Pinpoint the cell where the given text exists, returning its (X, Y) midpoint coordinate. 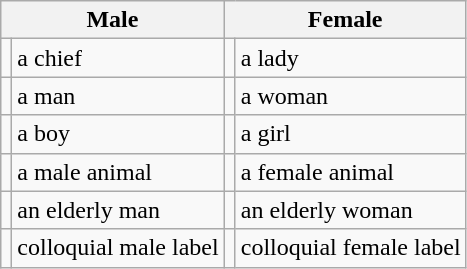
colloquial male label (118, 248)
colloquial female label (350, 248)
Male (112, 20)
a chief (118, 58)
an elderly woman (350, 210)
a lady (350, 58)
a female animal (350, 172)
a girl (350, 134)
an elderly man (118, 210)
a male animal (118, 172)
Female (345, 20)
a woman (350, 96)
a man (118, 96)
a boy (118, 134)
